From the cell containing the given text, extract its center point as [X, Y] coordinate. 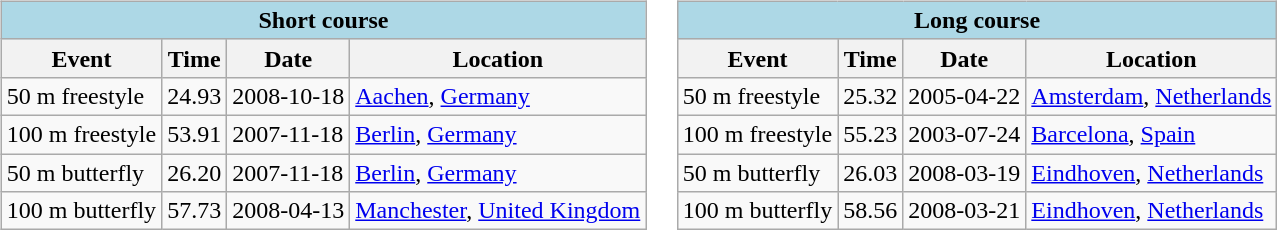
Amsterdam, Netherlands [1152, 96]
26.20 [194, 173]
26.03 [870, 173]
2008-03-19 [964, 173]
2008-10-18 [288, 96]
Short course [324, 20]
Manchester, United Kingdom [498, 211]
2008-04-13 [288, 211]
58.56 [870, 211]
25.32 [870, 96]
57.73 [194, 211]
53.91 [194, 134]
2003-07-24 [964, 134]
2005-04-22 [964, 96]
Long course [977, 20]
55.23 [870, 134]
Barcelona, Spain [1152, 134]
Aachen, Germany [498, 96]
24.93 [194, 96]
2008-03-21 [964, 211]
